Extract the [x, y] coordinate from the center of the cell holding the provided text.  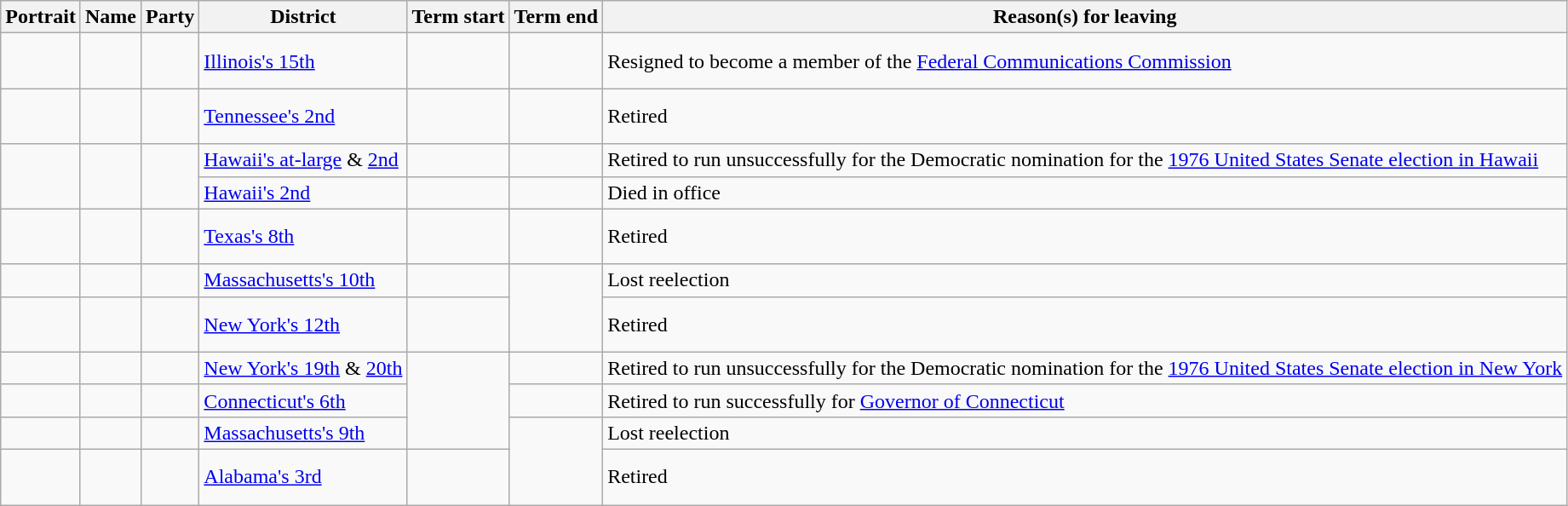
Retired to run unsuccessfully for the Democratic nomination for the 1976 United States Senate election in New York [1085, 368]
Term start [458, 17]
Party [169, 17]
Tennessee's 2nd [303, 116]
New York's 19th & 20th [303, 368]
Retired to run successfully for Governor of Connecticut [1085, 400]
Texas's 8th [303, 237]
Portrait [41, 17]
Massachusetts's 10th [303, 280]
Illinois's 15th [303, 61]
Resigned to become a member of the Federal Communications Commission [1085, 61]
Hawaii's 2nd [303, 193]
New York's 12th [303, 324]
Hawaii's at-large & 2nd [303, 160]
Name [111, 17]
Term end [556, 17]
Retired to run unsuccessfully for the Democratic nomination for the 1976 United States Senate election in Hawaii [1085, 160]
Died in office [1085, 193]
Alabama's 3rd [303, 477]
Massachusetts's 9th [303, 433]
Connecticut's 6th [303, 400]
District [303, 17]
Reason(s) for leaving [1085, 17]
